Extract the (X, Y) coordinate from the center of the cell holding the provided text.  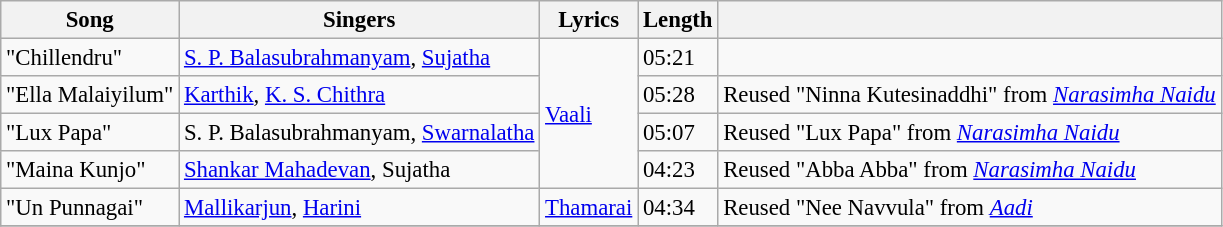
Reused "Ninna Kutesinaddhi" from Narasimha Naidu (970, 95)
"Chillendru" (90, 58)
05:07 (678, 133)
"Ella Malaiyilum" (90, 95)
S. P. Balasubrahmanyam, Swarnalatha (360, 133)
04:23 (678, 170)
Reused "Nee Navvula" from Aadi (970, 208)
05:21 (678, 58)
Karthik, K. S. Chithra (360, 95)
Shankar Mahadevan, Sujatha (360, 170)
Lyrics (589, 20)
Mallikarjun, Harini (360, 208)
"Un Punnagai" (90, 208)
Reused "Lux Papa" from Narasimha Naidu (970, 133)
"Lux Papa" (90, 133)
Reused "Abba Abba" from Narasimha Naidu (970, 170)
Song (90, 20)
05:28 (678, 95)
Singers (360, 20)
Vaali (589, 114)
Length (678, 20)
"Maina Kunjo" (90, 170)
Thamarai (589, 208)
S. P. Balasubrahmanyam, Sujatha (360, 58)
04:34 (678, 208)
